Identify which cell holds the provided text, then report its (x, y) central coordinate. 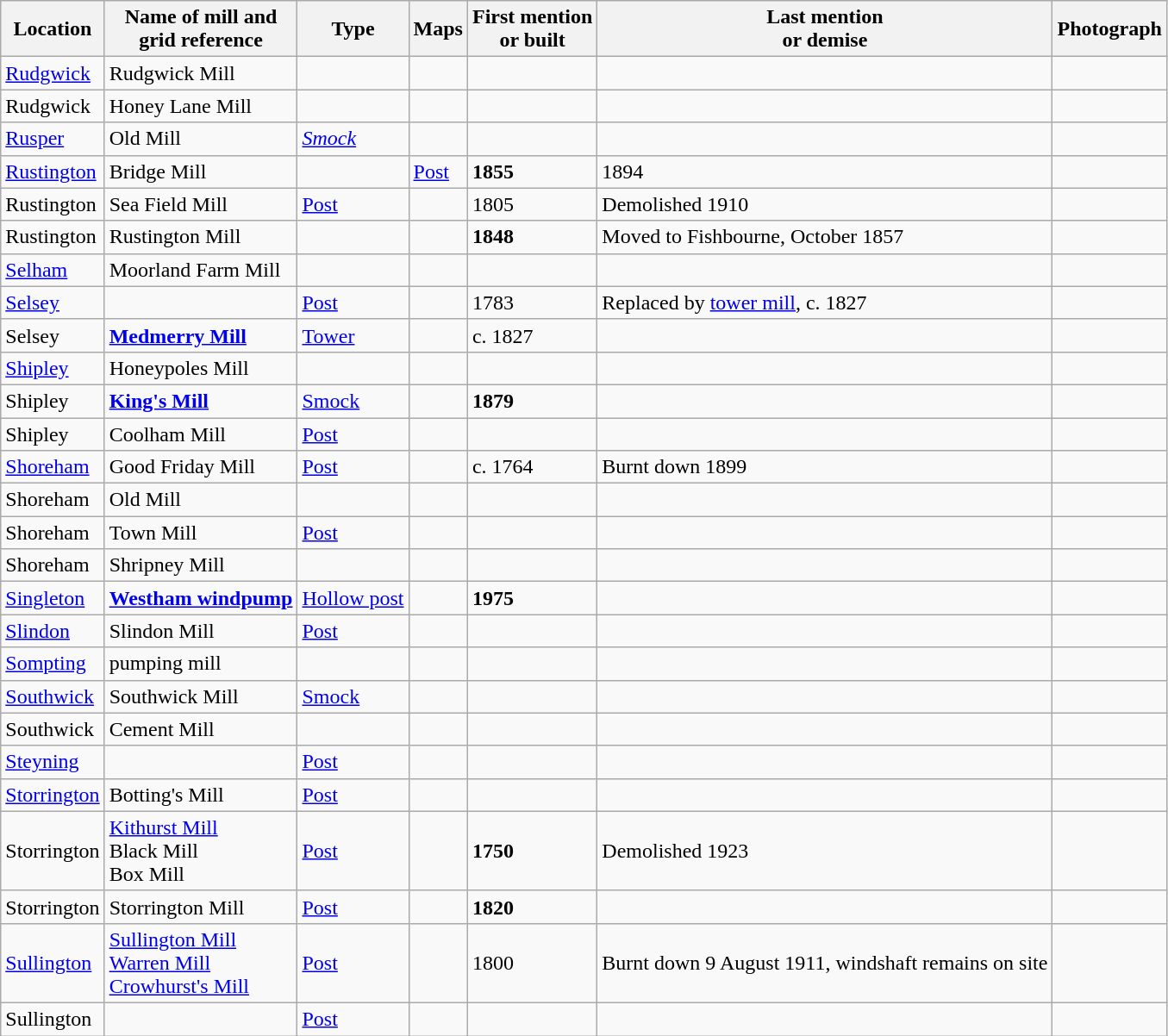
1805 (532, 204)
Tower (353, 335)
Coolham Mill (201, 434)
Steyning (53, 762)
Shripney Mill (201, 565)
Westham windpump (201, 598)
1783 (532, 303)
Sea Field Mill (201, 204)
Good Friday Mill (201, 467)
Photograph (1109, 29)
Hollow post (353, 598)
Storrington Mill (201, 907)
Burnt down 1899 (825, 467)
1848 (532, 237)
Last mention or demise (825, 29)
Slindon (53, 631)
Town Mill (201, 533)
Southwick Mill (201, 696)
pumping mill (201, 664)
1855 (532, 172)
Burnt down 9 August 1911, windshaft remains on site (825, 963)
Moorland Farm Mill (201, 270)
Medmerry Mill (201, 335)
Selham (53, 270)
Rustington Mill (201, 237)
1750 (532, 851)
Rusper (53, 139)
Honeypoles Mill (201, 368)
Type (353, 29)
Honey Lane Mill (201, 106)
Moved to Fishbourne, October 1857 (825, 237)
Cement Mill (201, 729)
Kithurst MillBlack MillBox Mill (201, 851)
Botting's Mill (201, 795)
Demolished 1910 (825, 204)
Demolished 1923 (825, 851)
King's Mill (201, 401)
1879 (532, 401)
Slindon Mill (201, 631)
1894 (825, 172)
Replaced by tower mill, c. 1827 (825, 303)
1975 (532, 598)
Singleton (53, 598)
Location (53, 29)
Maps (438, 29)
Sullington MillWarren MillCrowhurst's Mill (201, 963)
First mentionor built (532, 29)
1800 (532, 963)
Sompting (53, 664)
c. 1827 (532, 335)
c. 1764 (532, 467)
Bridge Mill (201, 172)
1820 (532, 907)
Rudgwick Mill (201, 73)
Name of mill andgrid reference (201, 29)
